Pinpoint the cell where the given text exists, returning its [X, Y] midpoint coordinate. 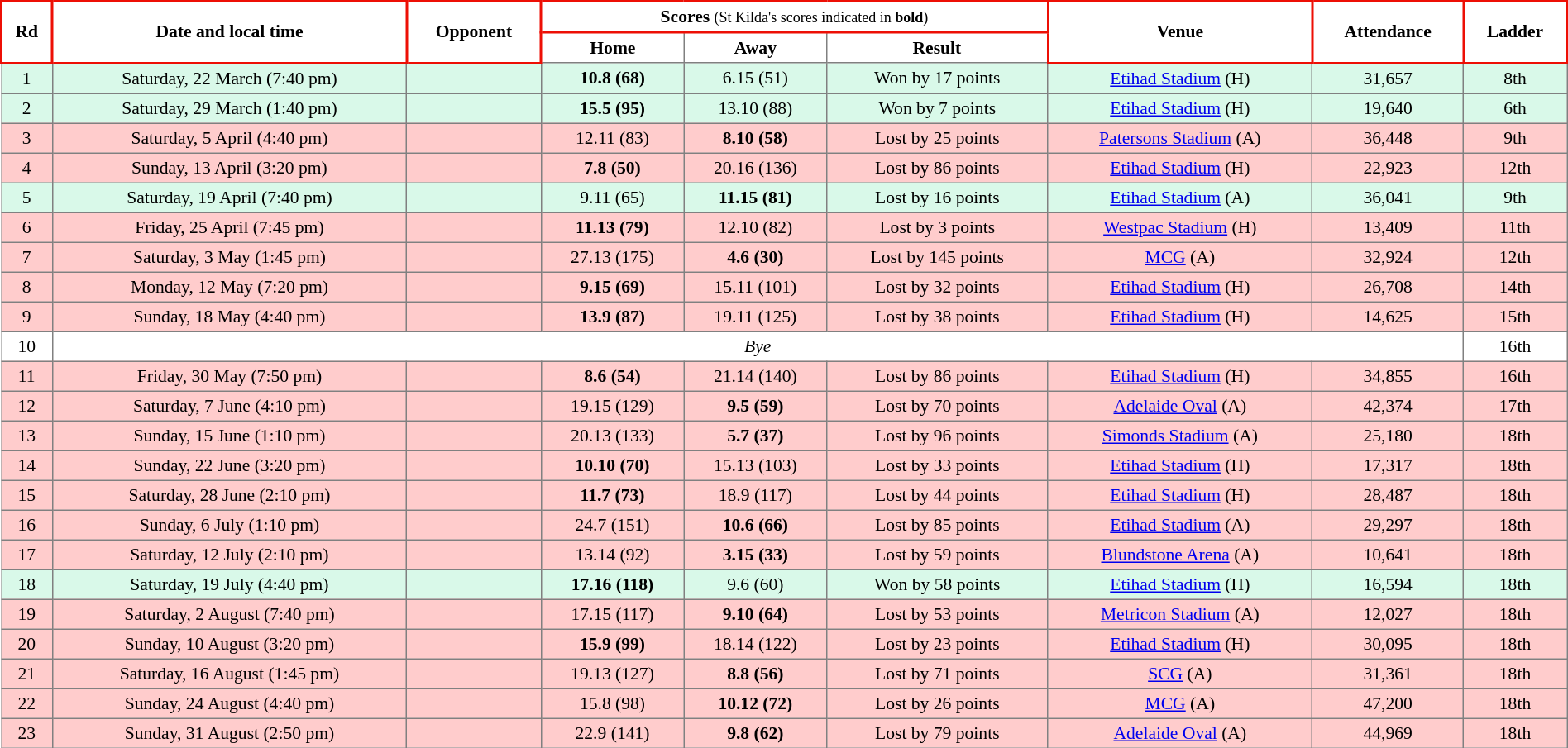
17 [27, 554]
Saturday, 28 June (2:10 pm) [230, 494]
SCG (A) [1180, 673]
Saturday, 22 March (7:40 pm) [230, 78]
Lost by 23 points [938, 643]
15.11 (101) [756, 286]
Patersons Stadium (A) [1180, 137]
Venue [1180, 32]
8.6 (54) [612, 375]
11th [1515, 226]
19.13 (127) [612, 673]
Blundstone Arena (A) [1180, 554]
3 [27, 137]
20.13 (133) [612, 435]
7 [27, 256]
9.11 (65) [612, 197]
21 [27, 673]
9.15 (69) [612, 286]
18 [27, 584]
10.6 (66) [756, 524]
10.8 (68) [612, 78]
22 [27, 703]
Attendance [1388, 32]
Away [756, 48]
17th [1515, 405]
20 [27, 643]
Home [612, 48]
13.9 (87) [612, 316]
6.15 (51) [756, 78]
25,180 [1388, 435]
Lost by 85 points [938, 524]
47,200 [1388, 703]
9.8 (62) [756, 732]
30,095 [1388, 643]
14th [1515, 286]
Sunday, 6 July (1:10 pm) [230, 524]
Saturday, 7 June (4:10 pm) [230, 405]
9 [27, 316]
31,657 [1388, 78]
8.8 (56) [756, 673]
Lost by 16 points [938, 197]
6th [1515, 107]
Rd [27, 32]
18.9 (117) [756, 494]
18.14 (122) [756, 643]
5 [27, 197]
Lost by 25 points [938, 137]
Friday, 30 May (7:50 pm) [230, 375]
Monday, 12 May (7:20 pm) [230, 286]
Won by 58 points [938, 584]
Sunday, 18 May (4:40 pm) [230, 316]
Date and local time [230, 32]
Lost by 71 points [938, 673]
20.16 (136) [756, 167]
8th [1515, 78]
34,855 [1388, 375]
6 [27, 226]
15.13 (103) [756, 465]
26,708 [1388, 286]
22,923 [1388, 167]
16 [27, 524]
21.14 (140) [756, 375]
36,041 [1388, 197]
8 [27, 286]
17.15 (117) [612, 613]
Sunday, 31 August (2:50 pm) [230, 732]
42,374 [1388, 405]
Result [938, 48]
Westpac Stadium (H) [1180, 226]
12,027 [1388, 613]
Friday, 25 April (7:45 pm) [230, 226]
Lost by 70 points [938, 405]
Lost by 38 points [938, 316]
Lost by 33 points [938, 465]
Sunday, 24 August (4:40 pm) [230, 703]
11.7 (73) [612, 494]
Bye [758, 345]
19,640 [1388, 107]
29,297 [1388, 524]
15 [27, 494]
Lost by 53 points [938, 613]
Lost by 44 points [938, 494]
19.15 (129) [612, 405]
Simonds Stadium (A) [1180, 435]
5.7 (37) [756, 435]
9.6 (60) [756, 584]
Sunday, 13 April (3:20 pm) [230, 167]
15.9 (99) [612, 643]
15.5 (95) [612, 107]
17,317 [1388, 465]
16,594 [1388, 584]
8.10 (58) [756, 137]
15.8 (98) [612, 703]
12.11 (83) [612, 137]
Lost by 96 points [938, 435]
19.11 (125) [756, 316]
10.10 (70) [612, 465]
22.9 (141) [612, 732]
11 [27, 375]
7.8 (50) [612, 167]
Saturday, 16 August (1:45 pm) [230, 673]
Won by 7 points [938, 107]
12 [27, 405]
13.10 (88) [756, 107]
11.15 (81) [756, 197]
Lost by 32 points [938, 286]
31,361 [1388, 673]
36,448 [1388, 137]
9.5 (59) [756, 405]
Saturday, 29 March (1:40 pm) [230, 107]
Ladder [1515, 32]
10 [27, 345]
27.13 (175) [612, 256]
Saturday, 12 July (2:10 pm) [230, 554]
Saturday, 5 April (4:40 pm) [230, 137]
32,924 [1388, 256]
11.13 (79) [612, 226]
10,641 [1388, 554]
Scores (St Kilda's scores indicated in bold) [794, 17]
4.6 (30) [756, 256]
28,487 [1388, 494]
Saturday, 3 May (1:45 pm) [230, 256]
Sunday, 15 June (1:10 pm) [230, 435]
44,969 [1388, 732]
10.12 (72) [756, 703]
2 [27, 107]
Opponent [474, 32]
Lost by 3 points [938, 226]
Lost by 26 points [938, 703]
Lost by 79 points [938, 732]
Won by 17 points [938, 78]
Sunday, 10 August (3:20 pm) [230, 643]
Lost by 145 points [938, 256]
13 [27, 435]
Lost by 59 points [938, 554]
14,625 [1388, 316]
9.10 (64) [756, 613]
19 [27, 613]
12.10 (82) [756, 226]
Saturday, 19 April (7:40 pm) [230, 197]
Saturday, 2 August (7:40 pm) [230, 613]
1 [27, 78]
14 [27, 465]
Metricon Stadium (A) [1180, 613]
13.14 (92) [612, 554]
13,409 [1388, 226]
24.7 (151) [612, 524]
Sunday, 22 June (3:20 pm) [230, 465]
Saturday, 19 July (4:40 pm) [230, 584]
17.16 (118) [612, 584]
15th [1515, 316]
4 [27, 167]
3.15 (33) [756, 554]
23 [27, 732]
